Return (x, y) of the center of cell containing provided text 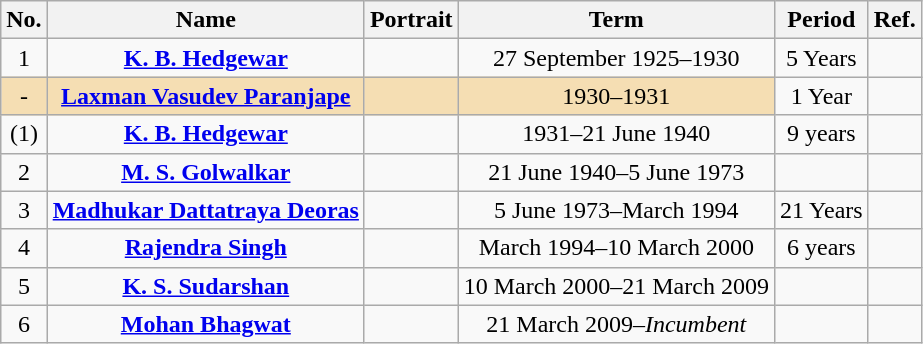
K. S. Sudarshan (206, 286)
5 (24, 286)
3 (24, 210)
(1) (24, 134)
M. S. Golwalkar (206, 172)
9 years (821, 134)
Laxman Vasudev Paranjape (206, 96)
1 Year (821, 96)
1 (24, 58)
21 Years (821, 210)
No. (24, 20)
Rajendra Singh (206, 248)
Madhukar Dattatraya Deoras (206, 210)
Mohan Bhagwat (206, 324)
27 September 1925–1930 (616, 58)
Ref. (894, 20)
Term (616, 20)
Portrait (411, 20)
6 (24, 324)
21 March 2009–Incumbent (616, 324)
4 (24, 248)
5 Years (821, 58)
6 years (821, 248)
Name (206, 20)
10 March 2000–21 March 2009 (616, 286)
5 June 1973–March 1994 (616, 210)
21 June 1940–5 June 1973 (616, 172)
2 (24, 172)
Period (821, 20)
March 1994–10 March 2000 (616, 248)
1931–21 June 1940 (616, 134)
- (24, 96)
1930–1931 (616, 96)
